Return the (x, y) coordinate for the center point of the cell that contains the specified text.  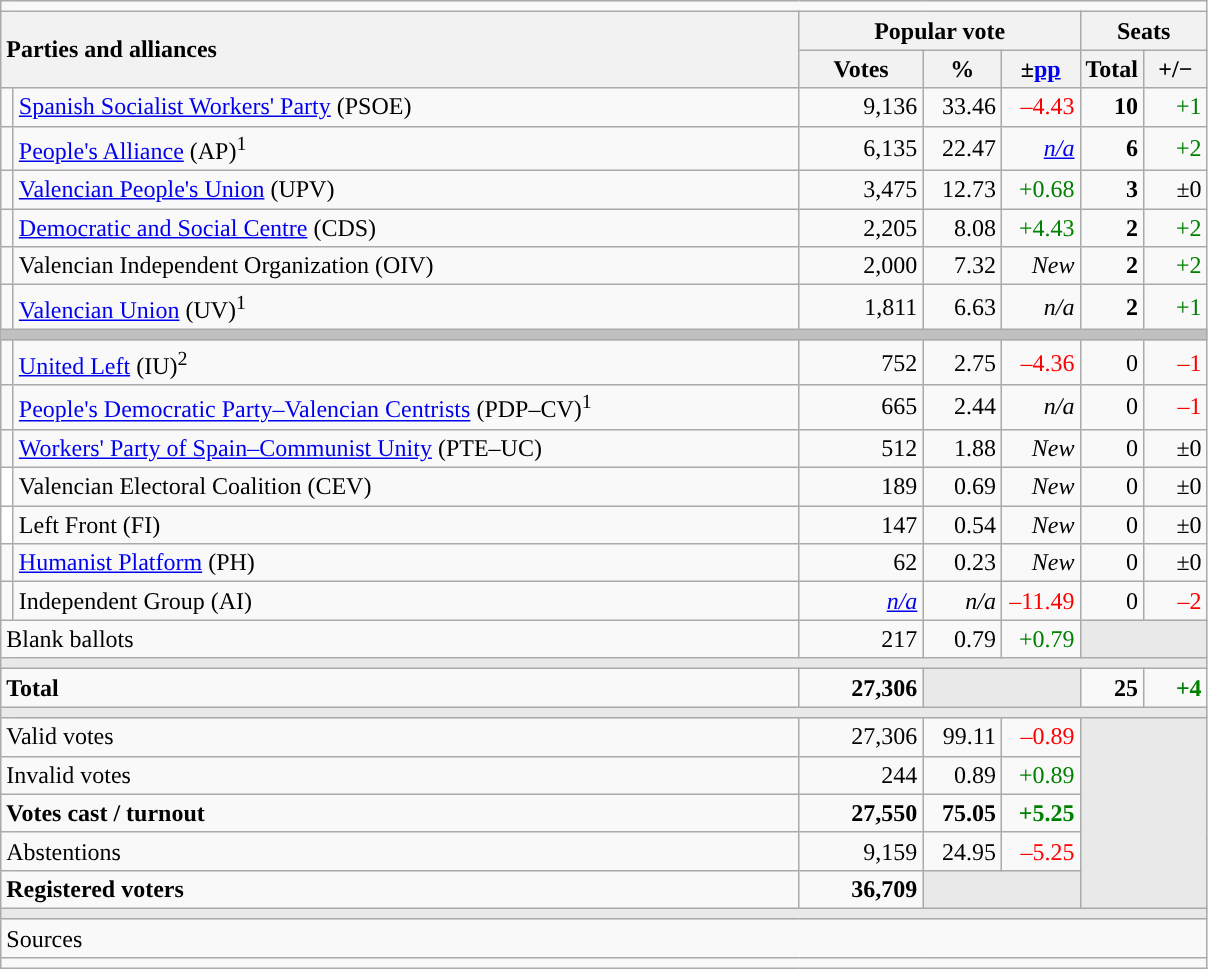
36,709 (861, 889)
0.79 (962, 639)
People's Democratic Party–Valencian Centrists (PDP–CV)1 (406, 408)
1,811 (861, 308)
2.75 (962, 362)
6 (1112, 148)
+0.79 (1040, 639)
–11.49 (1040, 601)
–0.89 (1040, 737)
Humanist Platform (PH) (406, 563)
Popular vote (940, 31)
1.88 (962, 448)
0.89 (962, 775)
75.05 (962, 813)
147 (861, 525)
United Left (IU)2 (406, 362)
People's Alliance (AP)1 (406, 148)
8.08 (962, 228)
7.32 (962, 266)
Spanish Socialist Workers' Party (PSOE) (406, 107)
Valencian People's Union (UPV) (406, 190)
+/− (1176, 69)
Independent Group (AI) (406, 601)
Democratic and Social Centre (CDS) (406, 228)
Valencian Union (UV)1 (406, 308)
Votes (861, 69)
–4.43 (1040, 107)
752 (861, 362)
24.95 (962, 851)
% (962, 69)
512 (861, 448)
25 (1112, 688)
6,135 (861, 148)
0.23 (962, 563)
Votes cast / turnout (400, 813)
+5.25 (1040, 813)
Valencian Independent Organization (OIV) (406, 266)
–5.25 (1040, 851)
62 (861, 563)
–4.36 (1040, 362)
33.46 (962, 107)
+0.68 (1040, 190)
3 (1112, 190)
Sources (604, 938)
9,159 (861, 851)
12.73 (962, 190)
0.69 (962, 487)
99.11 (962, 737)
Registered voters (400, 889)
Left Front (FI) (406, 525)
0.54 (962, 525)
22.47 (962, 148)
Blank ballots (400, 639)
27,550 (861, 813)
+0.89 (1040, 775)
Workers' Party of Spain–Communist Unity (PTE–UC) (406, 448)
2,205 (861, 228)
±pp (1040, 69)
3,475 (861, 190)
2,000 (861, 266)
217 (861, 639)
Valid votes (400, 737)
+4 (1176, 688)
+4.43 (1040, 228)
Valencian Electoral Coalition (CEV) (406, 487)
10 (1112, 107)
–2 (1176, 601)
Seats (1144, 31)
9,136 (861, 107)
Parties and alliances (400, 50)
665 (861, 408)
2.44 (962, 408)
6.63 (962, 308)
189 (861, 487)
Abstentions (400, 851)
Invalid votes (400, 775)
244 (861, 775)
